Scan for the cell matching the given text and deliver its (X, Y) coordinate at center. 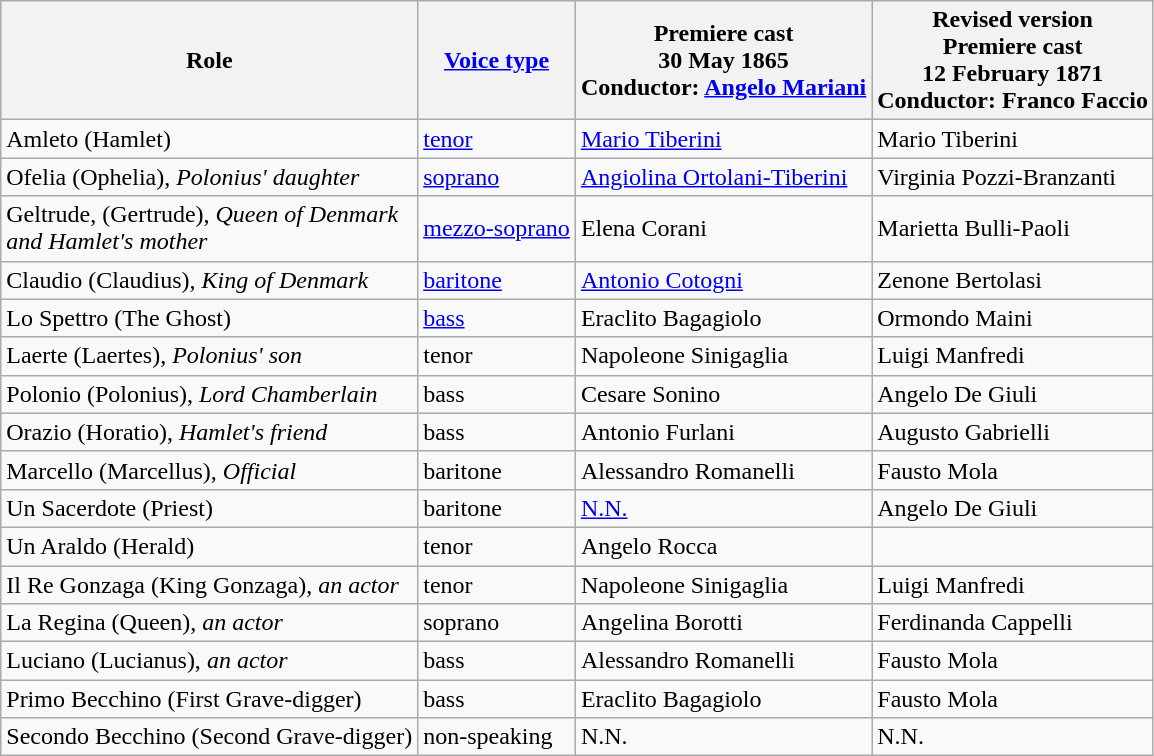
Secondo Becchino (Second Grave-digger) (210, 737)
Cesare Sonino (723, 394)
Zenone Bertolasi (1013, 280)
Ormondo Maini (1013, 318)
Orazio (Horatio), Hamlet's friend (210, 432)
Revised versionPremiere cast12 February 1871Conductor: Franco Faccio (1013, 60)
Primo Becchino (First Grave-digger) (210, 699)
Elena Corani (723, 228)
Role (210, 60)
Marcello (Marcellus), Official (210, 470)
Augusto Gabrielli (1013, 432)
mezzo-soprano (497, 228)
Luciano (Lucianus), an actor (210, 661)
Un Araldo (Herald) (210, 546)
Il Re Gonzaga (King Gonzaga), an actor (210, 585)
Lo Spettro (The Ghost) (210, 318)
Laerte (Laertes), Polonius' son (210, 356)
non-speaking (497, 737)
Virginia Pozzi-Branzanti (1013, 177)
Premiere cast30 May 1865Conductor: Angelo Mariani (723, 60)
Polonio (Polonius), Lord Chamberlain (210, 394)
Ofelia (Ophelia), Polonius' daughter (210, 177)
Angelo Rocca (723, 546)
Antonio Furlani (723, 432)
Un Sacerdote (Priest) (210, 508)
Amleto (Hamlet) (210, 139)
Voice type (497, 60)
Angiolina Ortolani-Tiberini (723, 177)
Ferdinanda Cappelli (1013, 623)
Geltrude, (Gertrude), Queen of Denmarkand Hamlet's mother (210, 228)
Angelina Borotti (723, 623)
La Regina (Queen), an actor (210, 623)
Claudio (Claudius), King of Denmark (210, 280)
Marietta Bulli-Paoli (1013, 228)
Antonio Cotogni (723, 280)
